Detect which cell encompasses the target text, then output its [x, y] center coordinate. 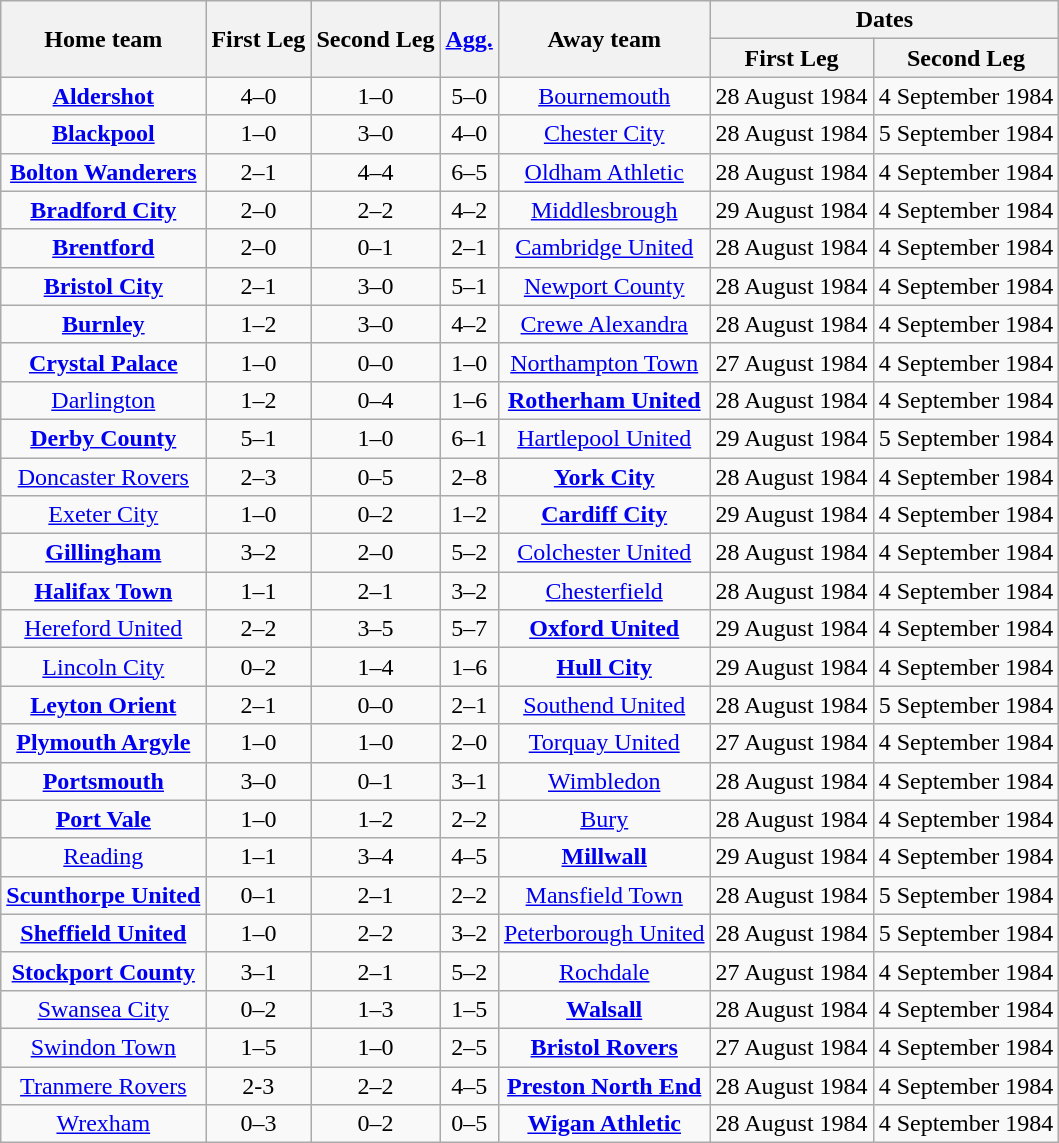
Derby County [104, 438]
1–4 [376, 667]
Sheffield United [104, 933]
Wimbledon [604, 781]
5–0 [469, 96]
Cambridge United [604, 248]
Cardiff City [604, 515]
Tranmere Rovers [104, 1085]
Swindon Town [104, 1047]
Millwall [604, 857]
Reading [104, 857]
2-3 [258, 1085]
Torquay United [604, 743]
Bristol Rovers [604, 1047]
Middlesbrough [604, 210]
Oxford United [604, 629]
Northampton Town [604, 362]
Walsall [604, 1009]
3–5 [376, 629]
3–4 [376, 857]
Wrexham [104, 1124]
Home team [104, 39]
Chesterfield [604, 591]
Portsmouth [104, 781]
1–3 [376, 1009]
Rotherham United [604, 400]
Swansea City [104, 1009]
Brentford [104, 248]
2–5 [469, 1047]
2–3 [258, 477]
2–8 [469, 477]
Chester City [604, 134]
Darlington [104, 400]
Rochdale [604, 971]
Blackpool [104, 134]
5–7 [469, 629]
Newport County [604, 286]
Hartlepool United [604, 438]
Preston North End [604, 1085]
Gillingham [104, 553]
Oldham Athletic [604, 172]
Dates [884, 20]
Port Vale [104, 819]
Agg. [469, 39]
Plymouth Argyle [104, 743]
Burnley [104, 324]
0–3 [258, 1124]
Bradford City [104, 210]
Wigan Athletic [604, 1124]
Aldershot [104, 96]
Crewe Alexandra [604, 324]
Peterborough United [604, 933]
6–1 [469, 438]
4–4 [376, 172]
Exeter City [104, 515]
Leyton Orient [104, 705]
Lincoln City [104, 667]
Scunthorpe United [104, 895]
Southend United [604, 705]
Doncaster Rovers [104, 477]
6–5 [469, 172]
Bolton Wanderers [104, 172]
Bury [604, 819]
Bournemouth [604, 96]
Hereford United [104, 629]
0–4 [376, 400]
Colchester United [604, 553]
Hull City [604, 667]
Bristol City [104, 286]
York City [604, 477]
Crystal Palace [104, 362]
Mansfield Town [604, 895]
Halifax Town [104, 591]
Away team [604, 39]
Stockport County [104, 971]
